Return the (x, y) coordinate for the center point of the cell that contains the specified text.  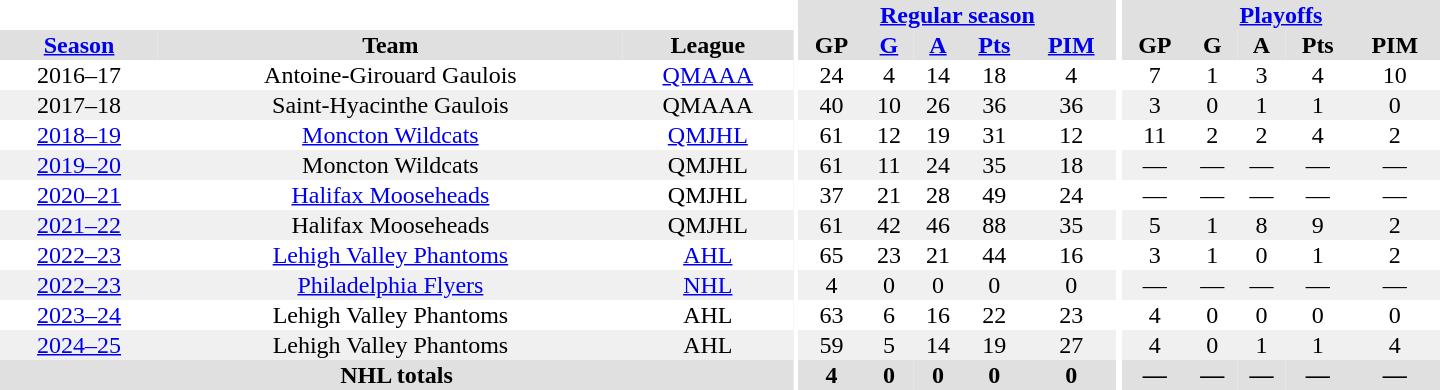
2021–22 (79, 225)
6 (888, 315)
Regular season (957, 15)
7 (1155, 75)
2016–17 (79, 75)
2024–25 (79, 345)
Antoine-Girouard Gaulois (390, 75)
28 (938, 195)
63 (831, 315)
2018–19 (79, 135)
44 (995, 255)
NHL totals (396, 375)
40 (831, 105)
NHL (708, 285)
37 (831, 195)
65 (831, 255)
2019–20 (79, 165)
42 (888, 225)
Philadelphia Flyers (390, 285)
46 (938, 225)
49 (995, 195)
26 (938, 105)
59 (831, 345)
2017–18 (79, 105)
2020–21 (79, 195)
Playoffs (1281, 15)
88 (995, 225)
31 (995, 135)
27 (1071, 345)
Team (390, 45)
9 (1318, 225)
22 (995, 315)
2023–24 (79, 315)
League (708, 45)
8 (1262, 225)
Season (79, 45)
Saint-Hyacinthe Gaulois (390, 105)
